Return [x, y] of the center of cell containing provided text 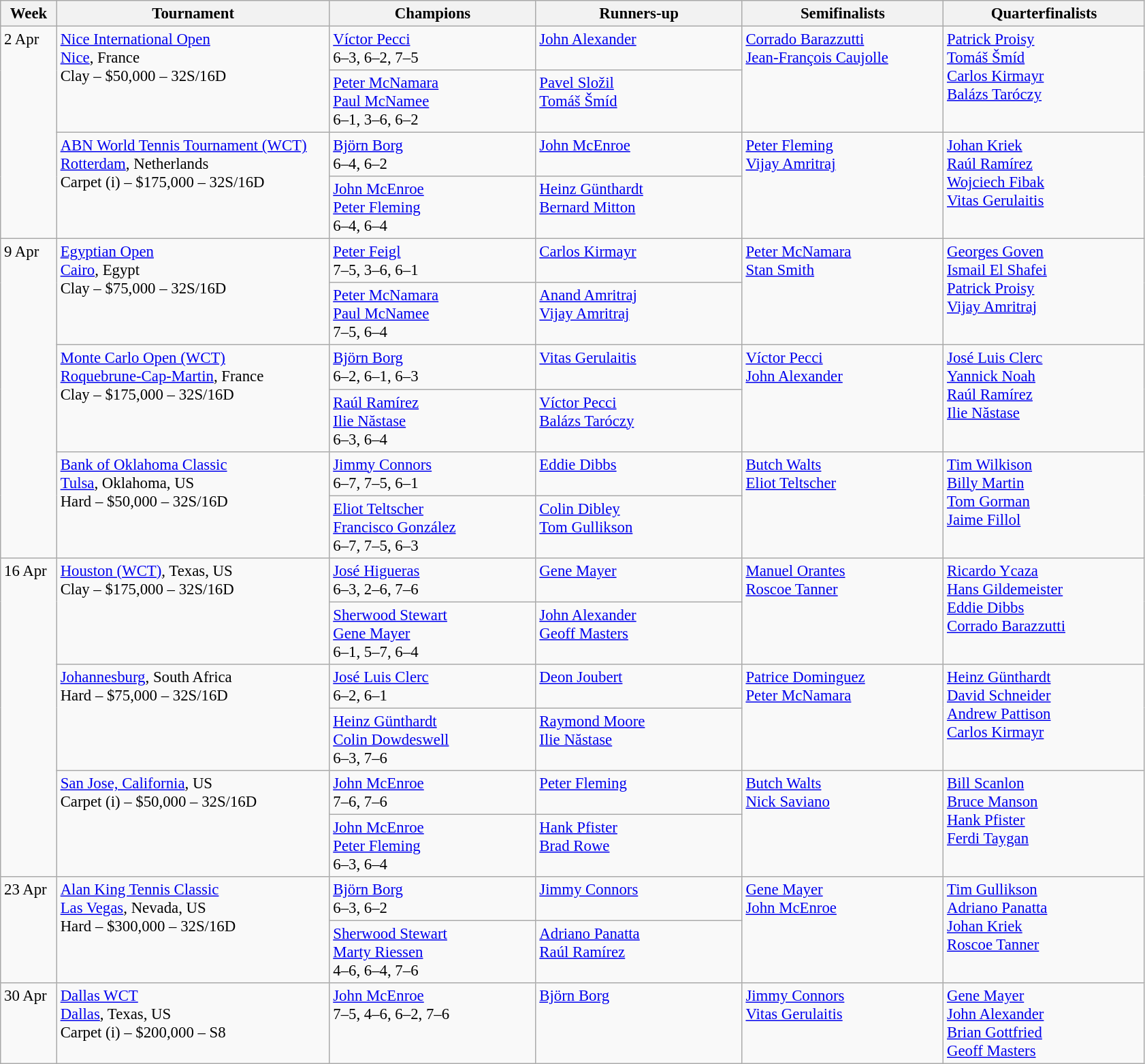
John McEnroe Peter Fleming 6–4, 6–4 [433, 208]
Anand Amritraj Vijay Amritraj [639, 315]
Bill Scanlon Bruce Manson Hank Pfister Ferdi Taygan [1044, 824]
Bank of Oklahoma Classic Tulsa, Oklahoma, US Hard – $50,000 – 32S/16D [193, 504]
Jimmy Connors 6–7, 7–5, 6–1 [433, 474]
Björn Borg 6–4, 6–2 [433, 155]
Nice International Open Nice, France Clay – $50,000 – 32S/16D [193, 80]
Sherwood Stewart Gene Mayer 6–1, 5–7, 6–4 [433, 633]
16 Apr [29, 718]
Alan King Tennis ClassicLas Vegas, Nevada, US Hard – $300,000 – 32S/16D [193, 930]
Champions [433, 14]
Víctor Pecci 6–3, 6–2, 7–5 [433, 49]
Heinz Günthardt Colin Dowdeswell 6–3, 7–6 [433, 739]
Heinz Günthardt David Schneider Andrew Pattison Carlos Kirmayr [1044, 718]
John Alexander [639, 49]
Butch Walts Nick Saviano [843, 824]
Patrice Dominguez Peter McNamara [843, 718]
Butch Walts Eliot Teltscher [843, 504]
ABN World Tennis Tournament (WCT)Rotterdam, Netherlands Carpet (i) – $175,000 – 32S/16D [193, 186]
Quarterfinalists [1044, 14]
John Alexander Geoff Masters [639, 633]
Gene Mayer [639, 580]
José Luis Clerc 6–2, 6–1 [433, 686]
Georges Goven Ismail El Shafei Patrick Proisy Vijay Amritraj [1044, 292]
Tim Gullikson Adriano Panatta Johan Kriek Roscoe Tanner [1044, 930]
Peter Fleming Vijay Amritraj [843, 186]
Björn Borg 6–2, 6–1, 6–3 [433, 368]
Björn Borg 6–3, 6–2 [433, 899]
José Luis Clerc Yannick Noah Raúl Ramírez Ilie Năstase [1044, 398]
Sherwood Stewart Marty Riessen 4–6, 6–4, 7–6 [433, 952]
Pavel Složil Tomáš Šmíd [639, 101]
Víctor Pecci Balázs Taróczy [639, 421]
Hank Pfister Brad Rowe [639, 845]
Jimmy Connors Vitas Gerulaitis [843, 1024]
Johannesburg, South Africa Hard – $75,000 – 32S/16D [193, 718]
Adriano Panatta Raúl Ramírez [639, 952]
Peter Feigl 7–5, 3–6, 6–1 [433, 261]
Gene Mayer John Alexander Brian Gottfried Geoff Masters [1044, 1024]
Runners-up [639, 14]
Ricardo Ycaza Hans Gildemeister Eddie Dibbs Corrado Barazzutti [1044, 611]
Tim Wilkison Billy Martin Tom Gorman Jaime Fillol [1044, 504]
Deon Joubert [639, 686]
Johan Kriek Raúl Ramírez Wojciech Fibak Vitas Gerulaitis [1044, 186]
Raymond Moore Ilie Năstase [639, 739]
Carlos Kirmayr [639, 261]
Gene Mayer John McEnroe [843, 930]
Tournament [193, 14]
Dallas WCT Dallas, Texas, US Carpet (i) – $200,000 – S8 [193, 1024]
Corrado Barazzutti Jean-François Caujolle [843, 80]
Peter McNamara Paul McNamee 7–5, 6–4 [433, 315]
30 Apr [29, 1024]
Peter McNamara Paul McNamee 6–1, 3–6, 6–2 [433, 101]
Colin Dibley Tom Gullikson [639, 527]
Manuel Orantes Roscoe Tanner [843, 611]
Peter Fleming [639, 792]
José Higueras 6–3, 2–6, 7–6 [433, 580]
San Jose, California, US Carpet (i) – $50,000 – 32S/16D [193, 824]
John McEnroe Peter Fleming 6–3, 6–4 [433, 845]
Monte Carlo Open (WCT) Roquebrune-Cap-Martin, France Clay – $175,000 – 32S/16D [193, 398]
Vitas Gerulaitis [639, 368]
Björn Borg [639, 1024]
Heinz Günthardt Bernard Mitton [639, 208]
9 Apr [29, 399]
Patrick Proisy Tomáš Šmíd Carlos Kirmayr Balázs Taróczy [1044, 80]
Raúl Ramírez Ilie Năstase 6–3, 6–4 [433, 421]
Houston (WCT), Texas, US Clay – $175,000 – 32S/16D [193, 611]
2 Apr [29, 133]
Semifinalists [843, 14]
John McEnroe [639, 155]
Egyptian Open Cairo, Egypt Clay – $75,000 – 32S/16D [193, 292]
Víctor Pecci John Alexander [843, 398]
John McEnroe 7–6, 7–6 [433, 792]
Peter McNamara Stan Smith [843, 292]
Eliot Teltscher Francisco González 6–7, 7–5, 6–3 [433, 527]
Week [29, 14]
23 Apr [29, 930]
Jimmy Connors [639, 899]
John McEnroe 7–5, 4–6, 6–2, 7–6 [433, 1024]
Eddie Dibbs [639, 474]
